Return the (x, y) coordinate for the center point of the cell that contains the specified text.  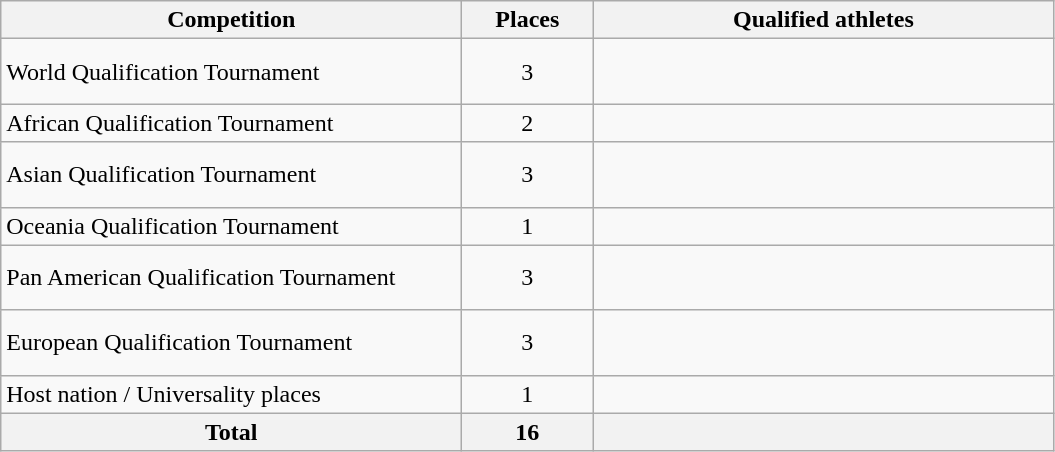
Host nation / Universality places (232, 394)
Pan American Qualification Tournament (232, 278)
16 (528, 432)
World Qualification Tournament (232, 72)
European Qualification Tournament (232, 342)
2 (528, 123)
Asian Qualification Tournament (232, 174)
Oceania Qualification Tournament (232, 226)
Total (232, 432)
Qualified athletes (824, 20)
African Qualification Tournament (232, 123)
Places (528, 20)
Competition (232, 20)
